Capture the cell that displays the provided text and extract its (X, Y) central coordinate. 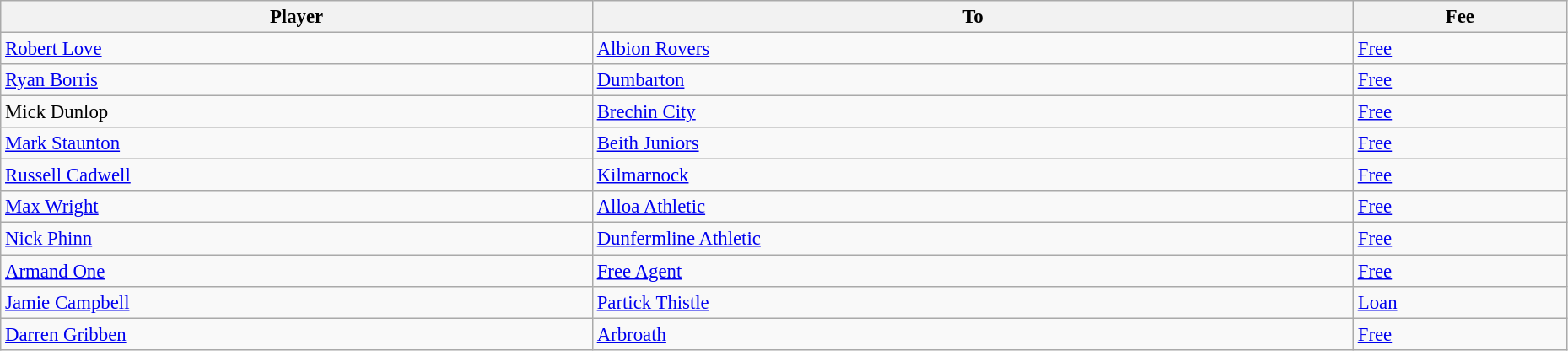
Alloa Athletic (973, 207)
Kilmarnock (973, 175)
Partick Thistle (973, 302)
Arbroath (973, 334)
Russell Cadwell (297, 175)
Nick Phinn (297, 239)
Brechin City (973, 112)
Max Wright (297, 207)
Robert Love (297, 49)
Jamie Campbell (297, 302)
Darren Gribben (297, 334)
Armand One (297, 271)
Albion Rovers (973, 49)
To (973, 17)
Dunfermline Athletic (973, 239)
Mark Staunton (297, 143)
Beith Juniors (973, 143)
Ryan Borris (297, 80)
Loan (1459, 302)
Free Agent (973, 271)
Mick Dunlop (297, 112)
Dumbarton (973, 80)
Fee (1459, 17)
Player (297, 17)
